Capture the cell that displays the provided text and extract its (x, y) central coordinate. 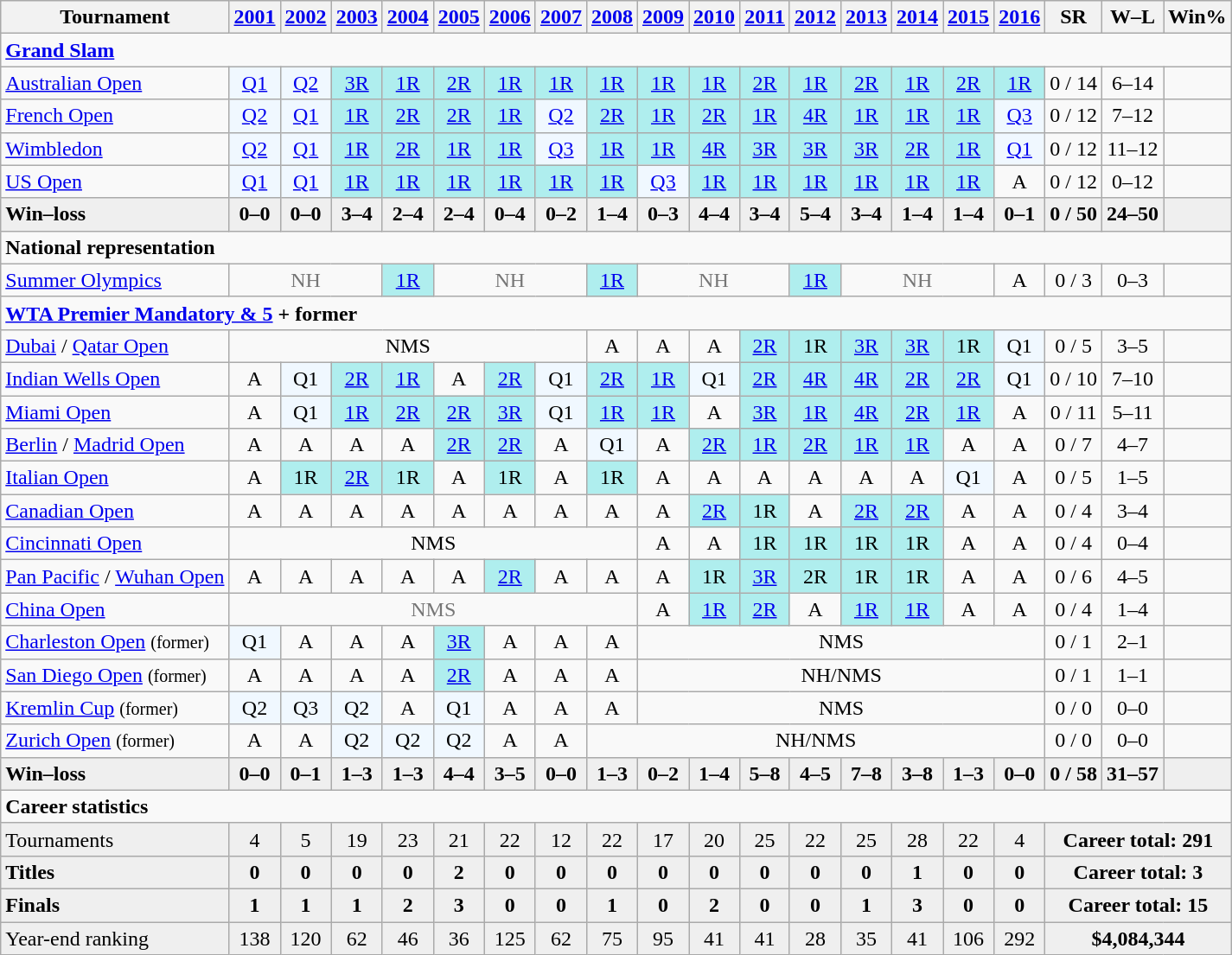
2005 (458, 17)
Summer Olympics (115, 280)
W–L (1133, 17)
12 (560, 839)
0 / 7 (1074, 445)
Career total: 3 (1138, 872)
120 (306, 938)
19 (356, 839)
US Open (115, 181)
20 (714, 839)
95 (664, 938)
$4,084,344 (1138, 938)
0 / 50 (1074, 214)
WTA Premier Mandatory & 5 + former (616, 313)
36 (458, 938)
3–8 (918, 774)
Pan Pacific / Wuhan Open (115, 576)
2004 (408, 17)
San Diego Open (former) (115, 675)
Career total: 291 (1138, 839)
Cincinnati Open (115, 544)
106 (968, 938)
Wimbledon (115, 149)
Indian Wells Open (115, 379)
125 (510, 938)
7–10 (1133, 379)
35 (866, 938)
2011 (765, 17)
7–8 (866, 774)
Year-end ranking (115, 938)
0 / 58 (1074, 774)
Win% (1198, 17)
Dubai / Qatar Open (115, 346)
Titles (115, 872)
2002 (306, 17)
Tournaments (115, 839)
Career total: 15 (1138, 905)
2015 (968, 17)
21 (458, 839)
Charleston Open (former) (115, 642)
Grand Slam (616, 50)
24–50 (1133, 214)
0 / 6 (1074, 576)
17 (664, 839)
Australian Open (115, 83)
4–7 (1133, 445)
138 (254, 938)
2010 (714, 17)
46 (408, 938)
2007 (560, 17)
6–14 (1133, 83)
2014 (918, 17)
11–12 (1133, 149)
0 / 11 (1074, 412)
5 (306, 839)
2003 (356, 17)
2008 (612, 17)
5–8 (765, 774)
China Open (115, 609)
0 / 14 (1074, 83)
75 (612, 938)
23 (408, 839)
0–12 (1133, 181)
French Open (115, 116)
292 (1020, 938)
2013 (866, 17)
2012 (814, 17)
2001 (254, 17)
Canadian Open (115, 511)
Miami Open (115, 412)
1–1 (1133, 675)
2009 (664, 17)
Finals (115, 905)
SR (1074, 17)
Tournament (115, 17)
Career statistics (616, 806)
2016 (1020, 17)
0 / 3 (1074, 280)
Zurich Open (former) (115, 741)
Berlin / Madrid Open (115, 445)
0 / 10 (1074, 379)
2006 (510, 17)
Italian Open (115, 478)
1–5 (1133, 478)
5–4 (814, 214)
5–11 (1133, 412)
7–12 (1133, 116)
Kremlin Cup (former) (115, 708)
31–57 (1133, 774)
2–1 (1133, 642)
National representation (616, 247)
